For the text-containing cell, return its midpoint in (X, Y) coordinate format. 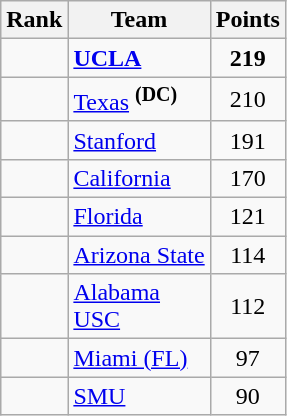
121 (248, 217)
191 (248, 140)
Team (139, 20)
170 (248, 178)
California (139, 178)
Texas (DC) (139, 100)
219 (248, 58)
97 (248, 358)
Stanford (139, 140)
112 (248, 306)
Miami (FL) (139, 358)
Points (248, 20)
Florida (139, 217)
UCLA (139, 58)
114 (248, 255)
210 (248, 100)
SMU (139, 396)
Rank (34, 20)
Arizona State (139, 255)
90 (248, 396)
AlabamaUSC (139, 306)
